Pinpoint the cell where the given text exists, returning its [x, y] midpoint coordinate. 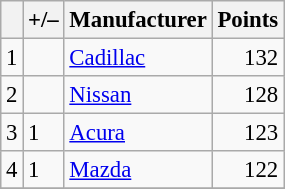
123 [248, 133]
4 [12, 170]
128 [248, 95]
Mazda [138, 170]
2 [12, 95]
122 [248, 170]
Acura [138, 133]
+/– [44, 20]
Manufacturer [138, 20]
132 [248, 58]
Points [248, 20]
Cadillac [138, 58]
Nissan [138, 95]
3 [12, 133]
